Output the [X, Y] coordinate of the center of the cell containing the given text.  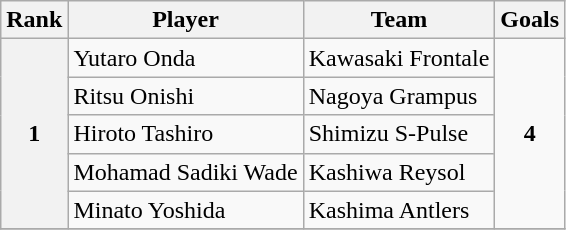
Mohamad Sadiki Wade [186, 172]
Team [399, 20]
Yutaro Onda [186, 58]
Kashima Antlers [399, 210]
4 [530, 134]
Ritsu Onishi [186, 96]
Minato Yoshida [186, 210]
Rank [34, 20]
Hiroto Tashiro [186, 134]
Player [186, 20]
Shimizu S-Pulse [399, 134]
Goals [530, 20]
Kashiwa Reysol [399, 172]
Nagoya Grampus [399, 96]
1 [34, 134]
Kawasaki Frontale [399, 58]
